Locate the cell with the specified text and output its [x, y] center coordinate. 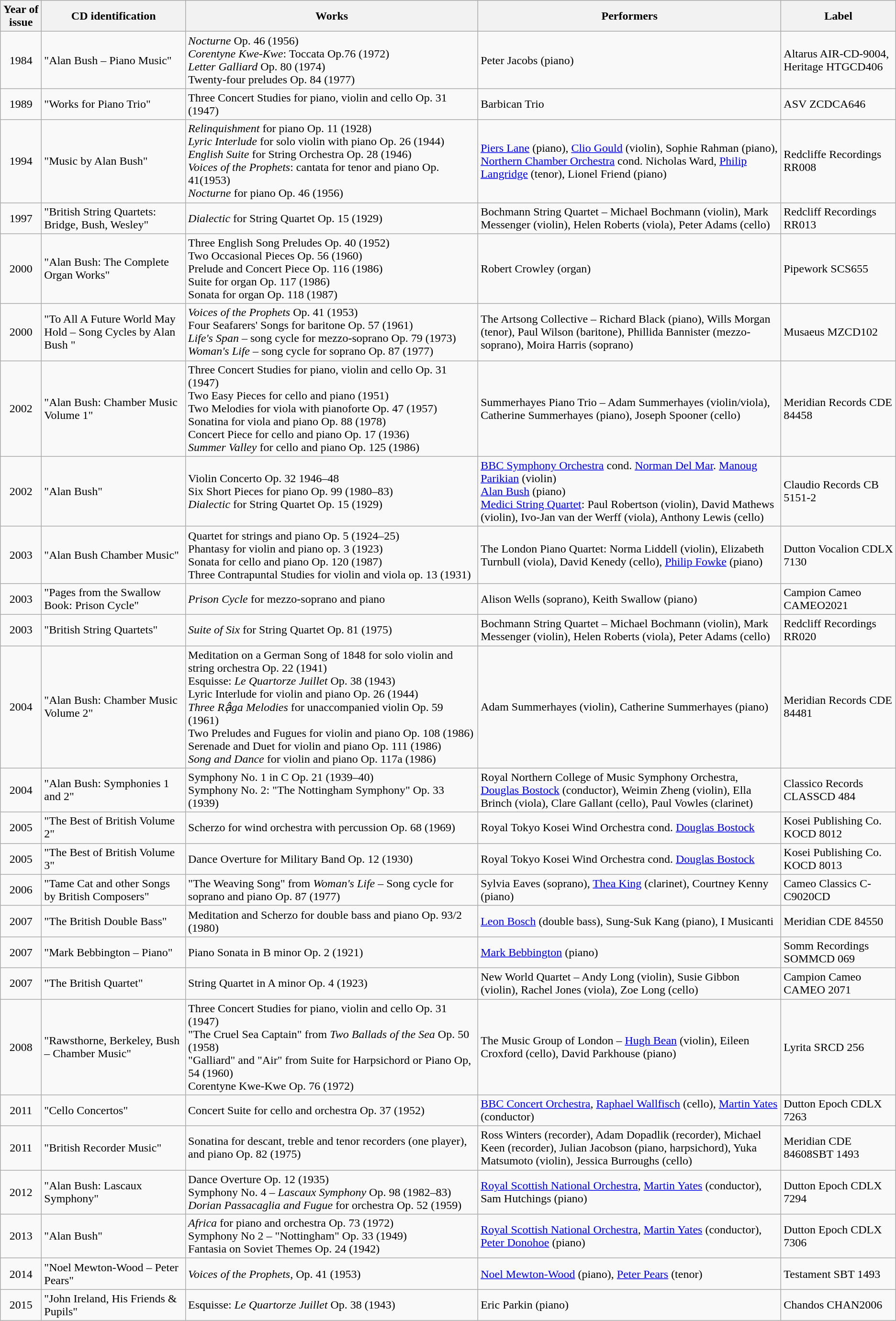
Eric Parkin (piano) [630, 1305]
"Alan Bush: The Complete Organ Works" [114, 269]
"Noel Mewton-Wood – Peter Pears" [114, 1274]
"The Best of British Volume 3" [114, 859]
"Alan Bush: Chamber Music Volume 2" [114, 707]
Prison Cycle for mezzo-soprano and piano [332, 598]
Suite of Six for String Quartet Op. 81 (1975) [332, 630]
Cameo Classics C-C9020CD [839, 890]
Adam Summerhayes (violin), Catherine Summerhayes (piano) [630, 707]
Classico Records CLASSCD 484 [839, 790]
"The Best of British Volume 2" [114, 827]
"Music by Alan Bush" [114, 161]
"Pages from the Swallow Book: Prison Cycle" [114, 598]
"British String Quartets: Bridge, Bush, Wesley" [114, 218]
Meridian Records CDE 84458 [839, 408]
Dutton Epoch CDLX 7294 [839, 1192]
CD identification [114, 16]
Nocturne Op. 46 (1956)Corentyne Kwe-Kwe: Toccata Op.76 (1972)Letter Galliard Op. 80 (1974)Twenty-four preludes Op. 84 (1977) [332, 60]
Redcliff Recordings RR013 [839, 218]
"Alan Bush Chamber Music" [114, 554]
Sylvia Eaves (soprano), Thea King (clarinet), Courtney Kenny (piano) [630, 890]
Lyrita SRCD 256 [839, 1047]
String Quartet in A minor Op. 4 (1923) [332, 983]
Testament SBT 1493 [839, 1274]
Label [839, 16]
"Alan Bush: Lascaux Symphony" [114, 1192]
Violin Concerto Op. 32 1946–48Six Short Pieces for piano Op. 99 (1980–83)Dialectic for String Quartet Op. 15 (1929) [332, 491]
Sonatina for descant, treble and tenor recorders (one player), and piano Op. 82 (1975) [332, 1148]
Summerhayes Piano Trio – Adam Summerhayes (violin/viola), Catherine Summerhayes (piano), Joseph Spooner (cello) [630, 408]
Africa for piano and orchestra Op. 73 (1972)Symphony No 2 – "Nottingham" Op. 33 (1949) Fantasia on Soviet Themes Op. 24 (1942) [332, 1236]
Noel Mewton-Wood (piano), Peter Pears (tenor) [630, 1274]
Concert Suite for cello and orchestra Op. 37 (1952) [332, 1111]
Kosei Publishing Co. KOCD 8013 [839, 859]
Meridian CDE 84608SBT 1493 [839, 1148]
"British Recorder Music" [114, 1148]
Dutton Vocalion CDLX 7130 [839, 554]
Three Concert Studies for piano, violin and cello Op. 31 (1947) [332, 104]
"Works for Piano Trio" [114, 104]
Campion Cameo CAMEO2021 [839, 598]
Pipework SCS655 [839, 269]
BBC Concert Orchestra, Raphael Wallfisch (cello), Martin Yates (conductor) [630, 1111]
Meditation and Scherzo for double bass and piano Op. 93/2 (1980) [332, 921]
2006 [21, 890]
"Rawsthorne, Berkeley, Bush – Chamber Music" [114, 1047]
New World Quartet – Andy Long (violin), Susie Gibbon (violin), Rachel Jones (viola), Zoe Long (cello) [630, 983]
Barbican Trio [630, 104]
ASV ZCDCA646 [839, 104]
Works [332, 16]
Dance Overture for Military Band Op. 12 (1930) [332, 859]
"To All A Future World May Hold – Song Cycles by Alan Bush " [114, 332]
Dialectic for String Quartet Op. 15 (1929) [332, 218]
"The Weaving Song" from Woman's Life – Song cycle for soprano and piano Op. 87 (1977) [332, 890]
Piano Sonata in B minor Op. 2 (1921) [332, 952]
"Mark Bebbington – Piano" [114, 952]
Peter Jacobs (piano) [630, 60]
Meridian CDE 84550 [839, 921]
Scherzo for wind orchestra with percussion Op. 68 (1969) [332, 827]
2014 [21, 1274]
The Music Group of London – Hugh Bean (violin), Eileen Croxford (cello), David Parkhouse (piano) [630, 1047]
Somm Recordings SOMMCD 069 [839, 952]
1989 [21, 104]
Dance Overture Op. 12 (1935)Symphony No. 4 – Lascaux Symphony Op. 98 (1982–83) Dorian Passacaglia and Fugue for orchestra Op. 52 (1959) [332, 1192]
Dutton Epoch CDLX 7306 [839, 1236]
Musaeus MZCD102 [839, 332]
"Alan Bush: Symphonies 1 and 2" [114, 790]
The London Piano Quartet: Norma Liddell (violin), Elizabeth Turnbull (viola), David Kenedy (cello), Philip Fowke (piano) [630, 554]
Meridian Records CDE 84481 [839, 707]
"John Ireland, His Friends & Pupils" [114, 1305]
Claudio Records CB 5151-2 [839, 491]
2015 [21, 1305]
Redcliff Recordings RR020 [839, 630]
Royal Scottish National Orchestra, Martin Yates (conductor), Peter Donohoe (piano) [630, 1236]
"The British Quartet" [114, 983]
2008 [21, 1047]
"Cello Concertos" [114, 1111]
Kosei Publishing Co. KOCD 8012 [839, 827]
Symphony No. 1 in C Op. 21 (1939–40) Symphony No. 2: "The Nottingham Symphony" Op. 33 (1939) [332, 790]
1994 [21, 161]
1984 [21, 60]
"Alan Bush: Chamber Music Volume 1" [114, 408]
"British String Quartets" [114, 630]
Altarus AIR-CD-9004, Heritage HTGCD406 [839, 60]
"Alan Bush – Piano Music" [114, 60]
Alison Wells (soprano), Keith Swallow (piano) [630, 598]
Mark Bebbington (piano) [630, 952]
1997 [21, 218]
Esquisse: Le Quartorze Juillet Op. 38 (1943) [332, 1305]
Redcliffe Recordings RR008 [839, 161]
Campion Cameo CAMEO 2071 [839, 983]
2012 [21, 1192]
Dutton Epoch CDLX 7263 [839, 1111]
Voices of the Prophets, Op. 41 (1953) [332, 1274]
Royal Scottish National Orchestra, Martin Yates (conductor), Sam Hutchings (piano) [630, 1192]
Leon Bosch (double bass), Sung-Suk Kang (piano), I Musicanti [630, 921]
Year of issue [21, 16]
Robert Crowley (organ) [630, 269]
"Tame Cat and other Songs by British Composers" [114, 890]
"The British Double Bass" [114, 921]
2013 [21, 1236]
Chandos CHAN2006 [839, 1305]
Performers [630, 16]
